Detect which cell encompasses the target text, then output its [X, Y] center coordinate. 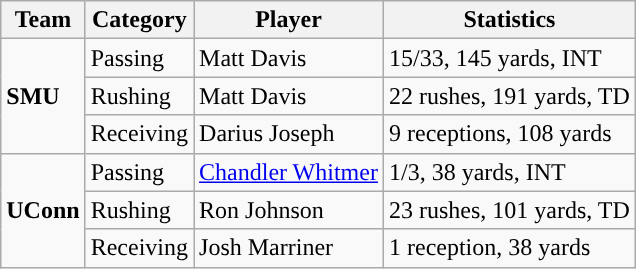
UConn [43, 210]
Player [289, 20]
23 rushes, 101 yards, TD [509, 210]
9 receptions, 108 yards [509, 134]
15/33, 145 yards, INT [509, 58]
Team [43, 20]
1 reception, 38 yards [509, 248]
Darius Joseph [289, 134]
Josh Marriner [289, 248]
Ron Johnson [289, 210]
SMU [43, 96]
22 rushes, 191 yards, TD [509, 96]
Statistics [509, 20]
1/3, 38 yards, INT [509, 172]
Category [139, 20]
Chandler Whitmer [289, 172]
